Detect which cell encompasses the target text, then output its (X, Y) center coordinate. 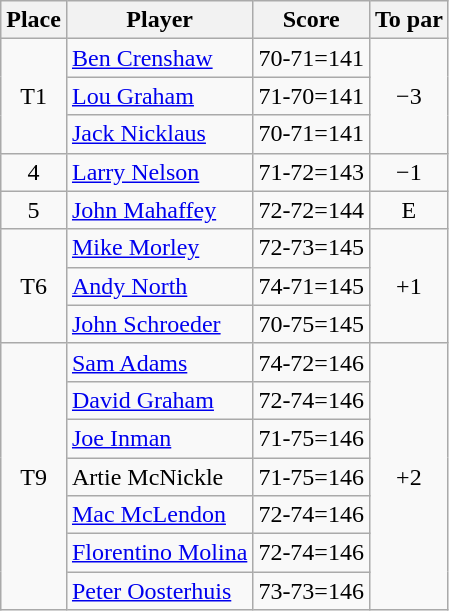
+2 (408, 476)
74-72=146 (312, 362)
−1 (408, 172)
T9 (34, 476)
John Mahaffey (159, 210)
David Graham (159, 400)
72-72=144 (312, 210)
70-75=145 (312, 324)
Player (159, 20)
Florentino Molina (159, 553)
Lou Graham (159, 96)
T1 (34, 96)
Peter Oosterhuis (159, 591)
Artie McNickle (159, 477)
−3 (408, 96)
73-73=146 (312, 591)
72-73=145 (312, 248)
T6 (34, 286)
Score (312, 20)
Jack Nicklaus (159, 134)
Mike Morley (159, 248)
74-71=145 (312, 286)
To par (408, 20)
71-72=143 (312, 172)
E (408, 210)
Andy North (159, 286)
4 (34, 172)
Place (34, 20)
Ben Crenshaw (159, 58)
5 (34, 210)
Mac McLendon (159, 515)
71-70=141 (312, 96)
Larry Nelson (159, 172)
+1 (408, 286)
Sam Adams (159, 362)
Joe Inman (159, 438)
John Schroeder (159, 324)
